Pinpoint the cell where the given text exists, returning its [x, y] midpoint coordinate. 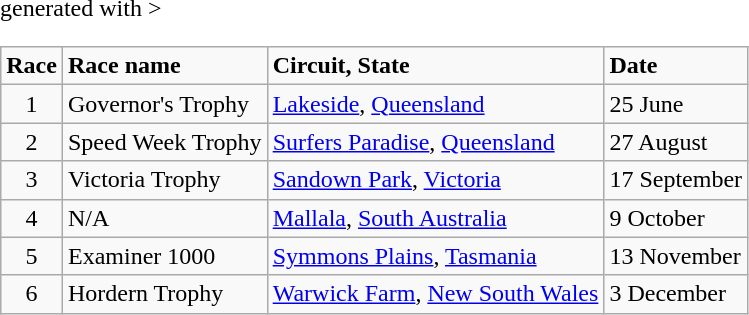
Examiner 1000 [164, 256]
27 August [676, 142]
Speed Week Trophy [164, 142]
Date [676, 66]
Surfers Paradise, Queensland [436, 142]
9 October [676, 218]
5 [32, 256]
Victoria Trophy [164, 180]
Race name [164, 66]
4 [32, 218]
2 [32, 142]
Symmons Plains, Tasmania [436, 256]
Race [32, 66]
25 June [676, 104]
6 [32, 294]
17 September [676, 180]
Warwick Farm, New South Wales [436, 294]
3 December [676, 294]
Governor's Trophy [164, 104]
Hordern Trophy [164, 294]
13 November [676, 256]
Sandown Park, Victoria [436, 180]
1 [32, 104]
N/A [164, 218]
Circuit, State [436, 66]
Mallala, South Australia [436, 218]
Lakeside, Queensland [436, 104]
3 [32, 180]
